Determine the [X, Y] coordinate at the center of the cell enclosing the given text.  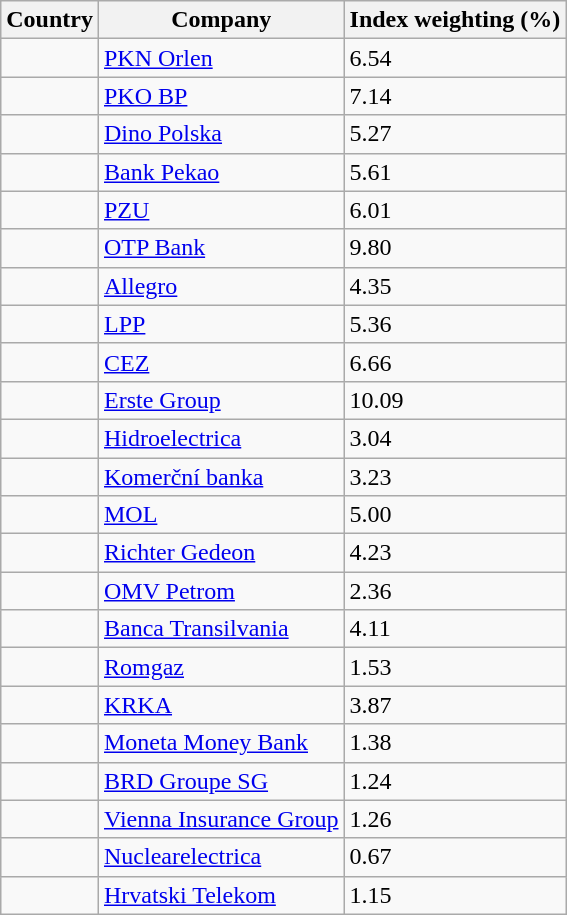
KRKA [221, 705]
Erste Group [221, 400]
6.66 [455, 362]
PZU [221, 210]
Hrvatski Telekom [221, 895]
Hidroelectrica [221, 438]
OMV Petrom [221, 591]
3.87 [455, 705]
MOL [221, 515]
10.09 [455, 400]
Company [221, 20]
1.15 [455, 895]
Bank Pekao [221, 172]
5.00 [455, 515]
6.01 [455, 210]
1.26 [455, 819]
6.54 [455, 58]
0.67 [455, 857]
3.04 [455, 438]
3.23 [455, 477]
PKO BP [221, 96]
2.36 [455, 591]
1.38 [455, 743]
5.61 [455, 172]
1.24 [455, 781]
BRD Groupe SG [221, 781]
Romgaz [221, 667]
5.27 [455, 134]
4.11 [455, 629]
Moneta Money Bank [221, 743]
OTP Bank [221, 248]
PKN Orlen [221, 58]
Allegro [221, 286]
5.36 [455, 324]
Komerční banka [221, 477]
Richter Gedeon [221, 553]
4.23 [455, 553]
Nuclearelectrica [221, 857]
7.14 [455, 96]
Banca Transilvania [221, 629]
Index weighting (%) [455, 20]
CEZ [221, 362]
4.35 [455, 286]
LPP [221, 324]
Country [50, 20]
Vienna Insurance Group [221, 819]
1.53 [455, 667]
Dino Polska [221, 134]
9.80 [455, 248]
